Return the [X, Y] coordinate for the center point of the cell that contains the specified text.  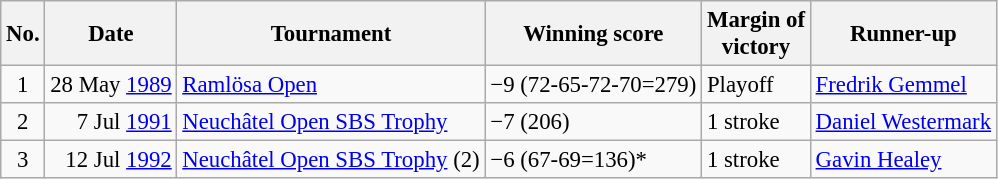
Daniel Westermark [903, 122]
Neuchâtel Open SBS Trophy [331, 122]
−7 (206) [594, 122]
2 [23, 122]
Ramlösa Open [331, 85]
7 Jul 1991 [111, 122]
Date [111, 34]
−6 (67-69=136)* [594, 160]
Fredrik Gemmel [903, 85]
No. [23, 34]
Tournament [331, 34]
Winning score [594, 34]
Gavin Healey [903, 160]
1 [23, 85]
Neuchâtel Open SBS Trophy (2) [331, 160]
28 May 1989 [111, 85]
Playoff [756, 85]
Runner-up [903, 34]
3 [23, 160]
−9 (72-65-72-70=279) [594, 85]
12 Jul 1992 [111, 160]
Margin ofvictory [756, 34]
